Find where the given text appears and provide that cell's center as (X, Y) coordinate. 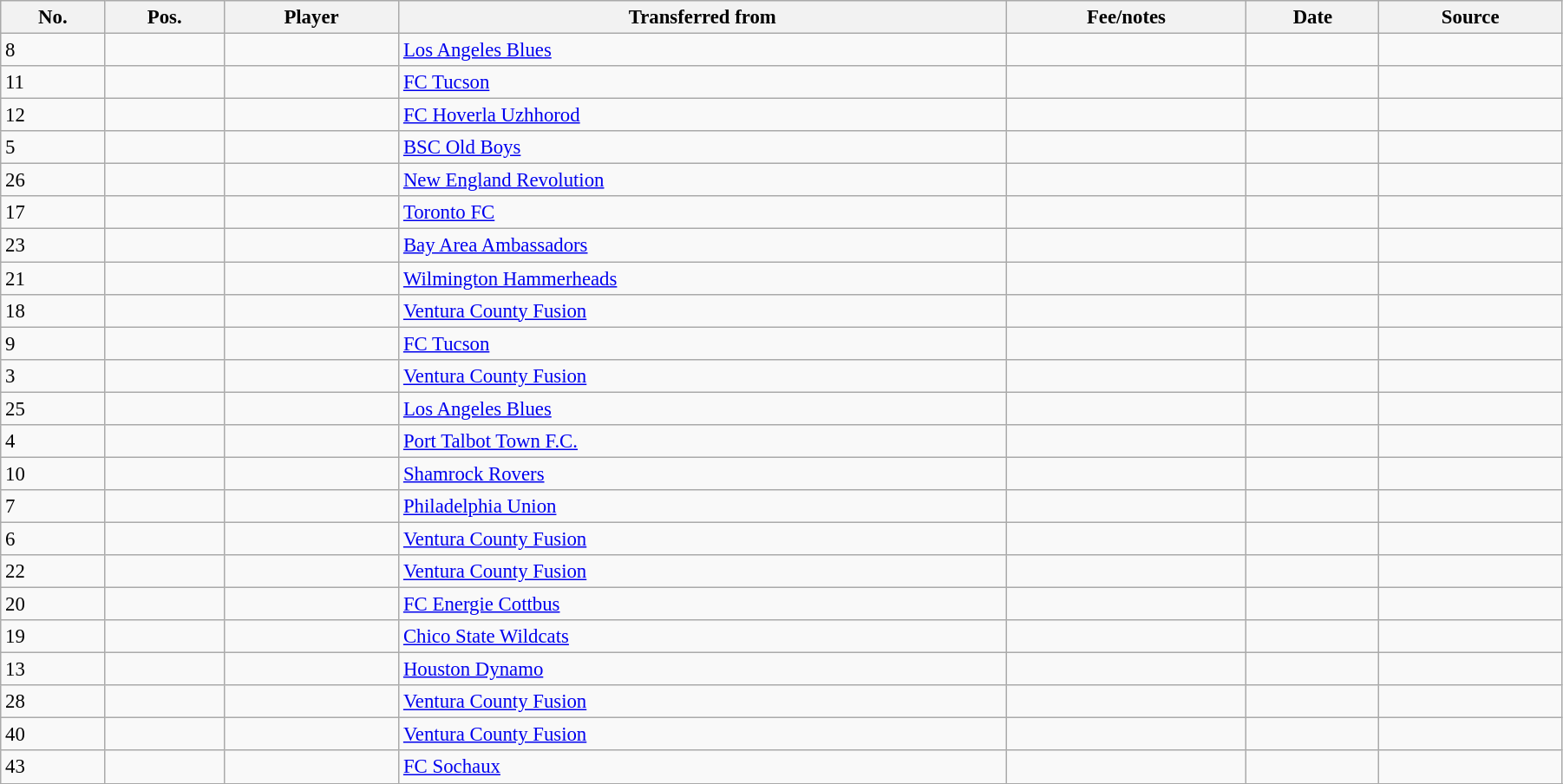
Chico State Wildcats (703, 637)
40 (53, 735)
10 (53, 474)
21 (53, 278)
3 (53, 376)
Wilmington Hammerheads (703, 278)
No. (53, 17)
New England Revolution (703, 180)
17 (53, 212)
18 (53, 310)
Bay Area Ambassadors (703, 245)
FC Energie Cottbus (703, 604)
Port Talbot Town F.C. (703, 441)
22 (53, 572)
43 (53, 768)
8 (53, 50)
Date (1313, 17)
BSC Old Boys (703, 147)
23 (53, 245)
Transferred from (703, 17)
4 (53, 441)
Fee/notes (1126, 17)
9 (53, 343)
6 (53, 539)
Source (1471, 17)
Toronto FC (703, 212)
FC Sochaux (703, 768)
19 (53, 637)
13 (53, 670)
Pos. (165, 17)
Houston Dynamo (703, 670)
Player (311, 17)
Shamrock Rovers (703, 474)
5 (53, 147)
FC Hoverla Uzhhorod (703, 115)
7 (53, 506)
11 (53, 82)
20 (53, 604)
Philadelphia Union (703, 506)
12 (53, 115)
28 (53, 702)
25 (53, 408)
26 (53, 180)
